Detect which cell encompasses the target text, then output its (X, Y) center coordinate. 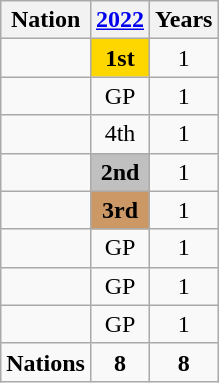
2022 (120, 20)
Nations (46, 362)
2nd (120, 172)
3rd (120, 210)
1st (120, 58)
Years (184, 20)
4th (120, 134)
Nation (46, 20)
